Pinpoint the cell where the given text exists, returning its (X, Y) midpoint coordinate. 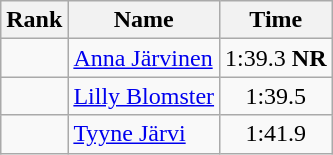
Lilly Blomster (144, 96)
1:39.5 (276, 96)
1:39.3 NR (276, 58)
Tyyne Järvi (144, 134)
Anna Järvinen (144, 58)
1:41.9 (276, 134)
Rank (34, 20)
Name (144, 20)
Time (276, 20)
